From the cell containing the given text, extract its center point as (X, Y) coordinate. 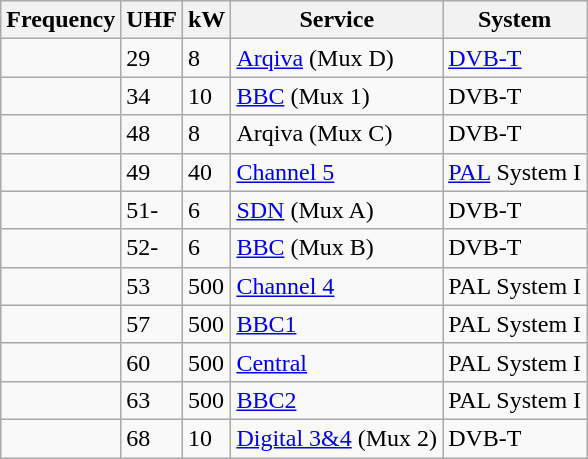
BBC (Mux B) (337, 248)
48 (152, 134)
34 (152, 96)
57 (152, 324)
Arqiva (Mux C) (337, 134)
Digital 3&4 (Mux 2) (337, 438)
63 (152, 400)
68 (152, 438)
BBC (Mux 1) (337, 96)
51- (152, 210)
52- (152, 248)
Frequency (61, 20)
40 (206, 172)
Channel 4 (337, 286)
29 (152, 58)
Channel 5 (337, 172)
UHF (152, 20)
kW (206, 20)
Central (337, 362)
BBC1 (337, 324)
Arqiva (Mux D) (337, 58)
53 (152, 286)
SDN (Mux A) (337, 210)
Service (337, 20)
System (515, 20)
49 (152, 172)
BBC2 (337, 400)
60 (152, 362)
